Determine the [x, y] coordinate at the center of the cell enclosing the given text.  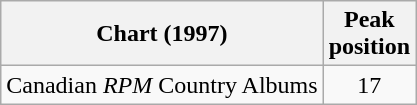
Peakposition [369, 34]
17 [369, 85]
Chart (1997) [162, 34]
Canadian RPM Country Albums [162, 85]
